Locate the cell with the specified text and output its (X, Y) center coordinate. 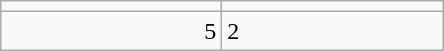
5 (112, 31)
2 (332, 31)
